Pinpoint the cell where the given text exists, returning its [X, Y] midpoint coordinate. 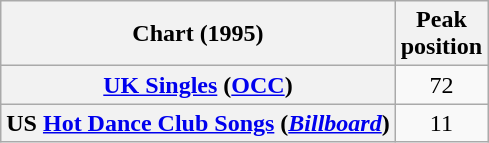
72 [441, 85]
Chart (1995) [198, 34]
UK Singles (OCC) [198, 85]
US Hot Dance Club Songs (Billboard) [198, 123]
11 [441, 123]
Peakposition [441, 34]
